Detect which cell encompasses the target text, then output its (X, Y) center coordinate. 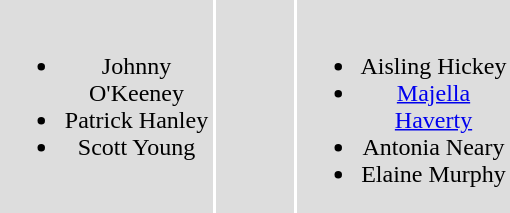
Aisling HickeyMajella HavertyAntonia NearyElaine Murphy (404, 106)
Johnny O'KeeneyPatrick HanleyScott Young (106, 106)
